Detect which cell encompasses the target text, then output its (x, y) center coordinate. 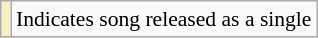
Indicates song released as a single (164, 19)
